Find where the given text appears and provide that cell's center as (X, Y) coordinate. 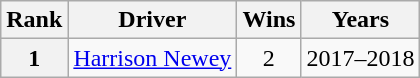
Driver (152, 20)
2017–2018 (360, 58)
Wins (269, 20)
Harrison Newey (152, 58)
Rank (34, 20)
2 (269, 58)
1 (34, 58)
Years (360, 20)
